Pinpoint the cell where the given text exists, returning its (x, y) midpoint coordinate. 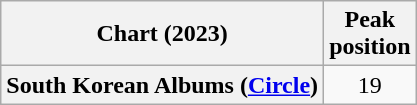
19 (370, 85)
Peakposition (370, 34)
Chart (2023) (162, 34)
South Korean Albums (Circle) (162, 85)
